Capture the cell that displays the provided text and extract its (X, Y) central coordinate. 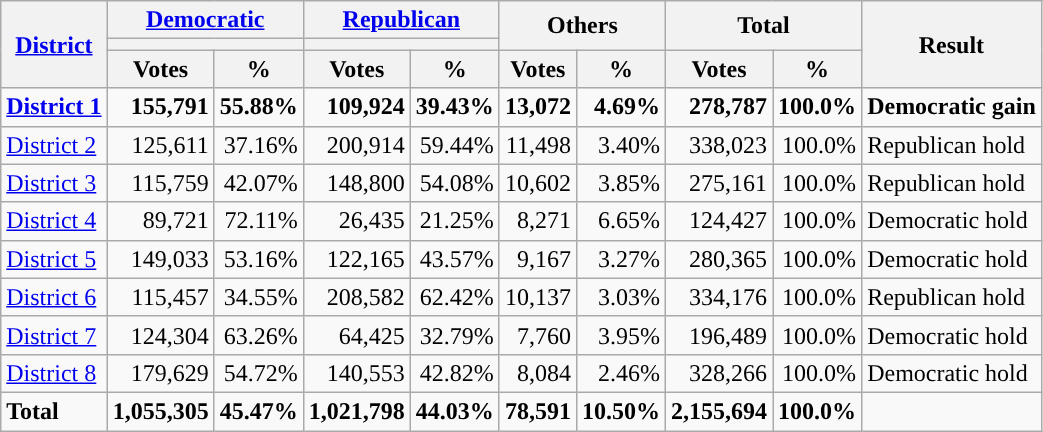
District 7 (54, 335)
148,800 (356, 183)
54.72% (258, 373)
13,072 (538, 107)
9,167 (538, 259)
1,055,305 (160, 411)
89,721 (160, 221)
3.27% (620, 259)
208,582 (356, 297)
115,457 (160, 297)
37.16% (258, 145)
334,176 (718, 297)
District 3 (54, 183)
4.69% (620, 107)
21.25% (454, 221)
124,427 (718, 221)
District 2 (54, 145)
8,271 (538, 221)
78,591 (538, 411)
64,425 (356, 335)
155,791 (160, 107)
Others (582, 26)
7,760 (538, 335)
26,435 (356, 221)
125,611 (160, 145)
280,365 (718, 259)
10.50% (620, 411)
338,023 (718, 145)
59.44% (454, 145)
Result (952, 44)
275,161 (718, 183)
District 8 (54, 373)
10,602 (538, 183)
109,924 (356, 107)
43.57% (454, 259)
District 1 (54, 107)
3.03% (620, 297)
District (54, 44)
District 5 (54, 259)
63.26% (258, 335)
2,155,694 (718, 411)
200,914 (356, 145)
54.08% (454, 183)
115,759 (160, 183)
Republican (401, 20)
45.47% (258, 411)
1,021,798 (356, 411)
11,498 (538, 145)
328,266 (718, 373)
10,137 (538, 297)
42.82% (454, 373)
122,165 (356, 259)
32.79% (454, 335)
149,033 (160, 259)
6.65% (620, 221)
42.07% (258, 183)
2.46% (620, 373)
55.88% (258, 107)
3.85% (620, 183)
39.43% (454, 107)
196,489 (718, 335)
8,084 (538, 373)
124,304 (160, 335)
53.16% (258, 259)
278,787 (718, 107)
Democratic (205, 20)
62.42% (454, 297)
Democratic gain (952, 107)
72.11% (258, 221)
3.95% (620, 335)
140,553 (356, 373)
District 6 (54, 297)
44.03% (454, 411)
3.40% (620, 145)
179,629 (160, 373)
34.55% (258, 297)
District 4 (54, 221)
